Scan for the cell matching the given text and deliver its (X, Y) coordinate at center. 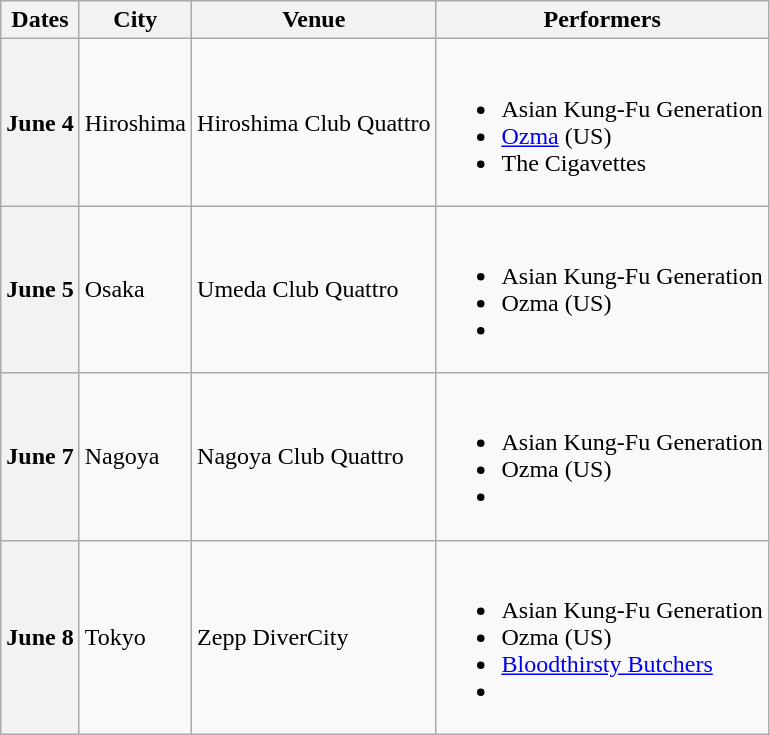
City (135, 20)
June 4 (40, 122)
Hiroshima (135, 122)
Performers (602, 20)
Umeda Club Quattro (314, 290)
Zepp DiverCity (314, 637)
Osaka (135, 290)
Hiroshima Club Quattro (314, 122)
Nagoya (135, 456)
Asian Kung-Fu GenerationOzma (US)The Cigavettes (602, 122)
June 5 (40, 290)
Tokyo (135, 637)
June 7 (40, 456)
Dates (40, 20)
Nagoya Club Quattro (314, 456)
Asian Kung-Fu GenerationOzma (US)Bloodthirsty Butchers (602, 637)
June 8 (40, 637)
Venue (314, 20)
